Detect which cell encompasses the target text, then output its [x, y] center coordinate. 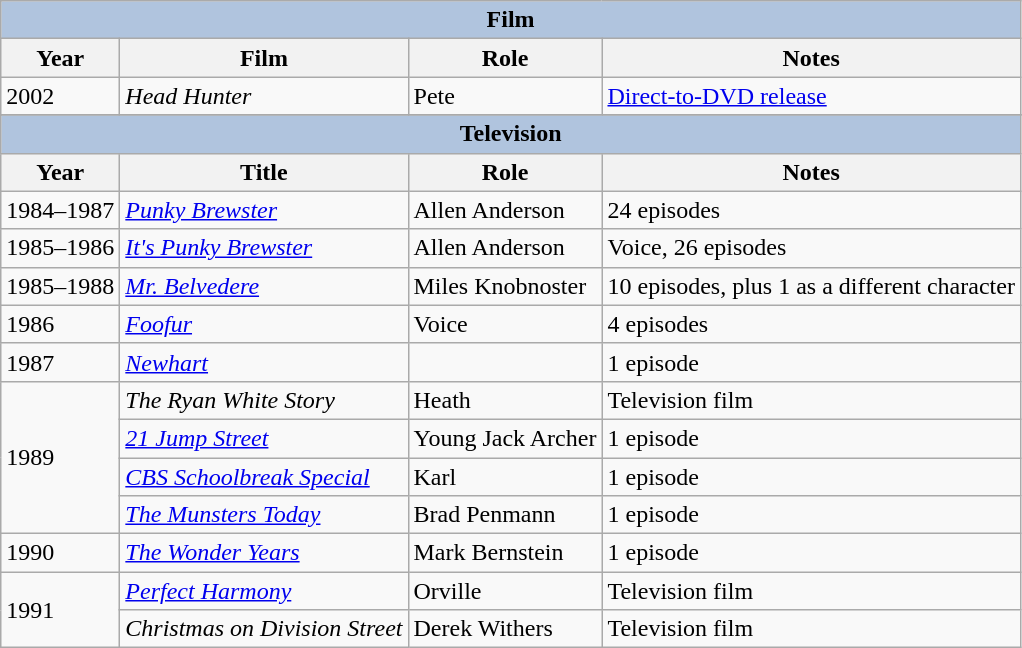
Foofur [264, 324]
Young Jack Archer [505, 438]
24 episodes [811, 210]
1986 [60, 324]
1990 [60, 553]
Voice, 26 episodes [811, 248]
1991 [60, 610]
The Munsters Today [264, 515]
1989 [60, 457]
Direct-to-DVD release [811, 96]
4 episodes [811, 324]
1984–1987 [60, 210]
Perfect Harmony [264, 591]
The Ryan White Story [264, 400]
Head Hunter [264, 96]
1985–1988 [60, 286]
Newhart [264, 362]
Mr. Belvedere [264, 286]
Voice [505, 324]
Miles Knobnoster [505, 286]
Punky Brewster [264, 210]
Orville [505, 591]
1987 [60, 362]
1985–1986 [60, 248]
Pete [505, 96]
21 Jump Street [264, 438]
The Wonder Years [264, 553]
Derek Withers [505, 629]
Mark Bernstein [505, 553]
Television [511, 134]
Christmas on Division Street [264, 629]
Brad Penmann [505, 515]
It's Punky Brewster [264, 248]
Heath [505, 400]
10 episodes, plus 1 as a different character [811, 286]
Karl [505, 477]
2002 [60, 96]
Title [264, 172]
CBS Schoolbreak Special [264, 477]
